For the text-containing cell, return its midpoint in (x, y) coordinate format. 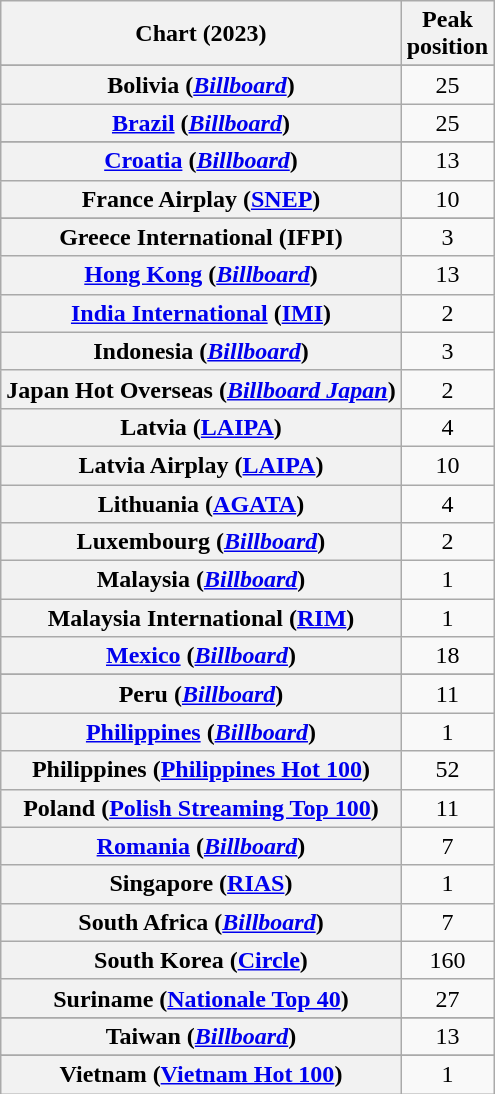
27 (447, 998)
Hong Kong (Billboard) (201, 275)
Suriname (Nationale Top 40) (201, 998)
Indonesia (Billboard) (201, 351)
Taiwan (Billboard) (201, 1036)
Latvia (LAIPA) (201, 427)
Bolivia (Billboard) (201, 85)
Malaysia International (RIM) (201, 618)
Lithuania (AGATA) (201, 503)
18 (447, 656)
Philippines (Philippines Hot 100) (201, 770)
Malaysia (Billboard) (201, 580)
Latvia Airplay (LAIPA) (201, 465)
Romania (Billboard) (201, 846)
France Airplay (SNEP) (201, 199)
Poland (Polish Streaming Top 100) (201, 808)
Croatia (Billboard) (201, 161)
Peakposition (447, 34)
Brazil (Billboard) (201, 123)
Singapore (RIAS) (201, 884)
Japan Hot Overseas (Billboard Japan) (201, 389)
South Korea (Circle) (201, 960)
Vietnam (Vietnam Hot 100) (201, 1074)
Luxembourg (Billboard) (201, 542)
South Africa (Billboard) (201, 922)
India International (IMI) (201, 313)
Greece International (IFPI) (201, 237)
Peru (Billboard) (201, 694)
Philippines (Billboard) (201, 732)
Chart (2023) (201, 34)
160 (447, 960)
Mexico (Billboard) (201, 656)
52 (447, 770)
